Search for the cell housing the specified text and yield its (X, Y) center coordinate. 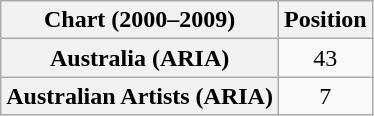
43 (325, 58)
Australia (ARIA) (140, 58)
7 (325, 96)
Chart (2000–2009) (140, 20)
Position (325, 20)
Australian Artists (ARIA) (140, 96)
